Search for the cell housing the specified text and yield its (x, y) center coordinate. 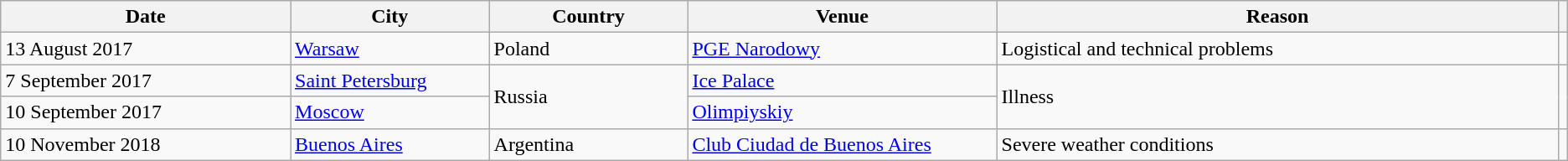
Date (146, 17)
Country (588, 17)
Buenos Aires (390, 144)
Saint Petersburg (390, 80)
Russia (588, 96)
10 September 2017 (146, 112)
Ice Palace (843, 80)
City (390, 17)
Argentina (588, 144)
Venue (843, 17)
7 September 2017 (146, 80)
Moscow (390, 112)
Severe weather conditions (1277, 144)
10 November 2018 (146, 144)
Olimpiyskiy (843, 112)
13 August 2017 (146, 49)
Illness (1277, 96)
Club Ciudad de Buenos Aires (843, 144)
Logistical and technical problems (1277, 49)
Warsaw (390, 49)
Poland (588, 49)
PGE Narodowy (843, 49)
Reason (1277, 17)
